Detect which cell encompasses the target text, then output its [x, y] center coordinate. 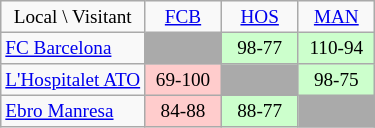
84-88 [184, 111]
88-77 [260, 111]
HOS [260, 17]
Local \ Visitant [73, 17]
98-77 [260, 48]
110-94 [336, 48]
Ebro Manresa [73, 111]
98-75 [336, 80]
L'Hospitalet ATO [73, 80]
FCB [184, 17]
FC Barcelona [73, 48]
69-100 [184, 80]
MAN [336, 17]
